Return [x, y] of the center of cell containing provided text 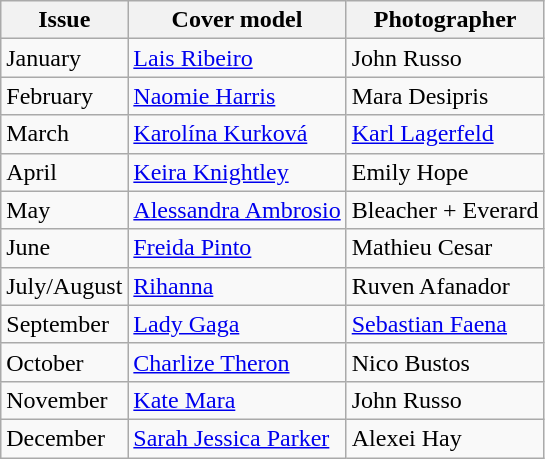
Mathieu Cesar [445, 248]
Alessandra Ambrosio [237, 210]
Sarah Jessica Parker [237, 438]
Ruven Afanador [445, 286]
Issue [64, 20]
November [64, 400]
October [64, 362]
Keira Knightley [237, 172]
July/August [64, 286]
May [64, 210]
Nico Bustos [445, 362]
February [64, 96]
Rihanna [237, 286]
Bleacher + Everard [445, 210]
Sebastian Faena [445, 324]
Karl Lagerfeld [445, 134]
Karolína Kurková [237, 134]
Emily Hope [445, 172]
Lady Gaga [237, 324]
Charlize Theron [237, 362]
January [64, 58]
Naomie Harris [237, 96]
Lais Ribeiro [237, 58]
April [64, 172]
Mara Desipris [445, 96]
September [64, 324]
Kate Mara [237, 400]
Photographer [445, 20]
Cover model [237, 20]
March [64, 134]
December [64, 438]
Freida Pinto [237, 248]
Alexei Hay [445, 438]
June [64, 248]
